For the text-containing cell, return its midpoint in [x, y] coordinate format. 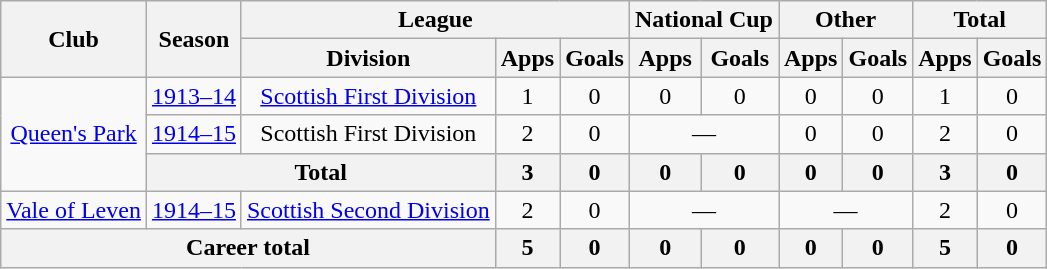
National Cup [704, 20]
Queen's Park [74, 134]
Scottish Second Division [368, 210]
Season [194, 39]
Other [845, 20]
Vale of Leven [74, 210]
Club [74, 39]
League [435, 20]
Career total [248, 248]
Division [368, 58]
1913–14 [194, 96]
